Return (X, Y) of the center of cell containing provided text 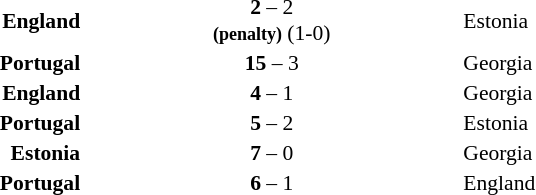
7 – 0 (272, 152)
5 – 2 (272, 122)
4 – 1 (272, 92)
15 – 3 (272, 62)
